Detect which cell encompasses the target text, then output its [x, y] center coordinate. 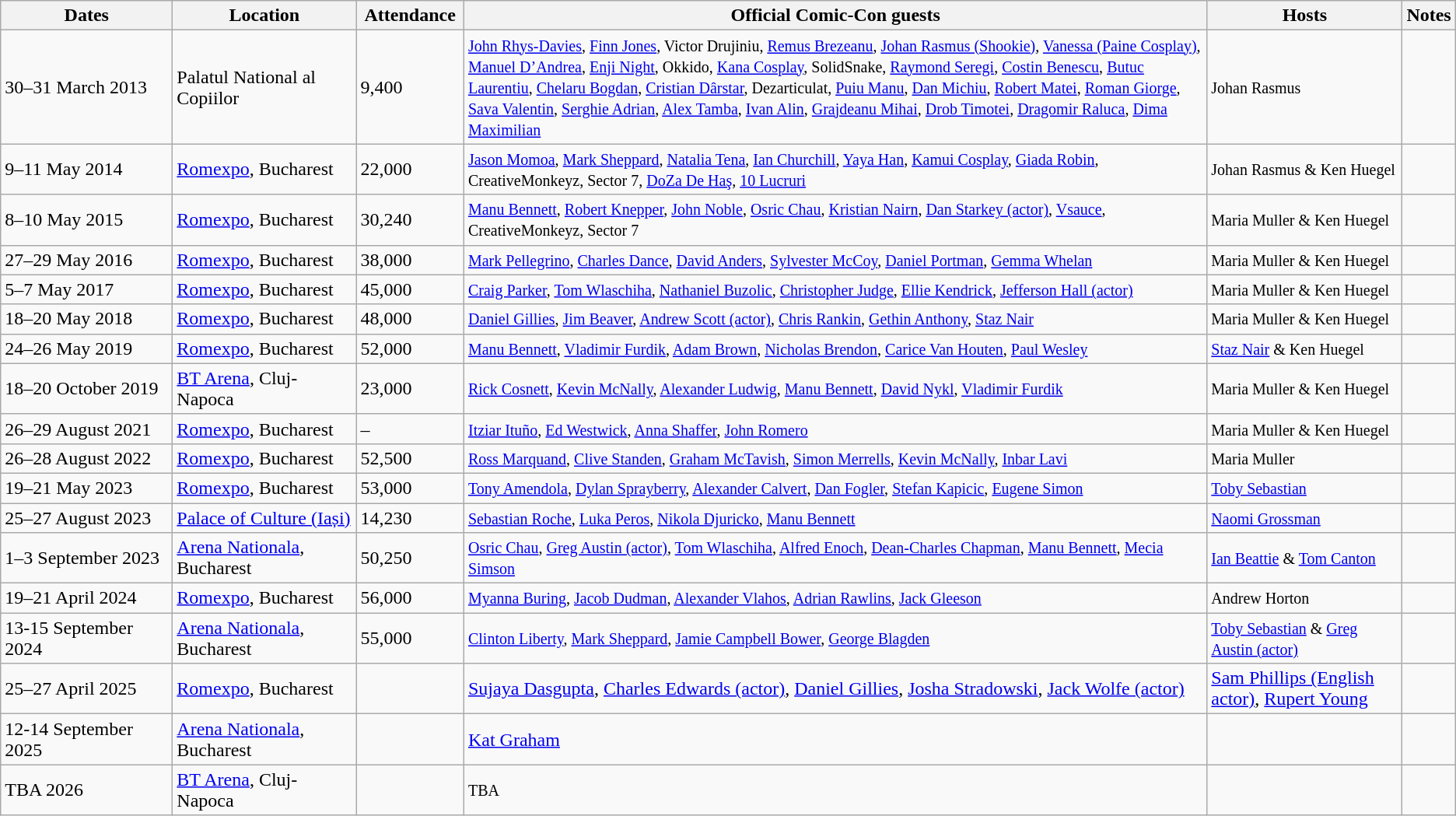
56,000 [411, 598]
30–31 March 2013 [87, 87]
Craig Parker, Tom Wlaschiha, Nathaniel Buzolic, Christopher Judge, Ellie Kendrick, Jefferson Hall (actor) [835, 289]
Naomi Grossman [1305, 517]
19–21 April 2024 [87, 598]
18–20 October 2019 [87, 389]
5–7 May 2017 [87, 289]
45,000 [411, 289]
Toby Sebastian [1305, 488]
Maria Muller [1305, 458]
Sebastian Roche, Luka Peros, Nikola Djuricko, Manu Bennett [835, 517]
Notes [1429, 16]
Itziar Ituño, Ed Westwick, Anna Shaffer, John Romero [835, 429]
Clinton Liberty, Mark Sheppard, Jamie Campbell Bower, George Blagden [835, 638]
9–11 May 2014 [87, 170]
Johan Rasmus & Ken Huegel [1305, 170]
30,240 [411, 219]
8–10 May 2015 [87, 219]
Manu Bennett, Vladimir Furdik, Adam Brown, Nicholas Brendon, Carice Van Houten, Paul Wesley [835, 348]
55,000 [411, 638]
Andrew Horton [1305, 598]
Location [264, 16]
52,000 [411, 348]
Myanna Buring, Jacob Dudman, Alexander Vlahos, Adrian Rawlins, Jack Gleeson [835, 598]
9,400 [411, 87]
Mark Pellegrino, Charles Dance, David Anders, Sylvester McCoy, Daniel Portman, Gemma Whelan [835, 260]
Johan Rasmus [1305, 87]
13-15 September 2024 [87, 638]
Rick Cosnett, Kevin McNally, Alexander Ludwig, Manu Bennett, David Nykl, Vladimir Furdik [835, 389]
Daniel Gillies, Jim Beaver, Andrew Scott (actor), Chris Rankin, Gethin Anthony, Staz Nair [835, 319]
25–27 April 2025 [87, 689]
22,000 [411, 170]
Staz Nair & Ken Huegel [1305, 348]
Manu Bennett, Robert Knepper, John Noble, Osric Chau, Kristian Nairn, Dan Starkey (actor), Vsauce, CreativeMonkeyz, Sector 7 [835, 219]
14,230 [411, 517]
Osric Chau, Greg Austin (actor), Tom Wlaschiha, Alfred Enoch, Dean-Charles Chapman, Manu Bennett, Mecia Simson [835, 559]
52,500 [411, 458]
23,000 [411, 389]
Tony Amendola, Dylan Sprayberry, Alexander Calvert, Dan Fogler, Stefan Kapicic, Eugene Simon [835, 488]
27–29 May 2016 [87, 260]
Ross Marquand, Clive Standen, Graham McTavish, Simon Merrells, Kevin McNally, Inbar Lavi [835, 458]
Palatul National al Copiilor [264, 87]
Ian Beattie & Tom Canton [1305, 559]
Palace of Culture (Iași) [264, 517]
53,000 [411, 488]
Jason Momoa, Mark Sheppard, Natalia Tena, Ian Churchill, Yaya Han, Kamui Cosplay, Giada Robin, CreativeMonkeyz, Sector 7, DoZa De Haş, 10 Lucruri [835, 170]
26–29 August 2021 [87, 429]
Sam Phillips (English actor), Rupert Young [1305, 689]
26–28 August 2022 [87, 458]
Hosts [1305, 16]
Dates [87, 16]
Kat Graham [835, 739]
1–3 September 2023 [87, 559]
50,250 [411, 559]
TBA [835, 790]
12-14 September 2025 [87, 739]
25–27 August 2023 [87, 517]
Toby Sebastian & Greg Austin (actor) [1305, 638]
TBA 2026 [87, 790]
48,000 [411, 319]
– [411, 429]
18–20 May 2018 [87, 319]
Official Comic-Con guests [835, 16]
38,000 [411, 260]
24–26 May 2019 [87, 348]
Attendance [411, 16]
19–21 May 2023 [87, 488]
Sujaya Dasgupta, Charles Edwards (actor), Daniel Gillies, Josha Stradowski, Jack Wolfe (actor) [835, 689]
